Extract the (x, y) coordinate from the center of the cell holding the provided text.  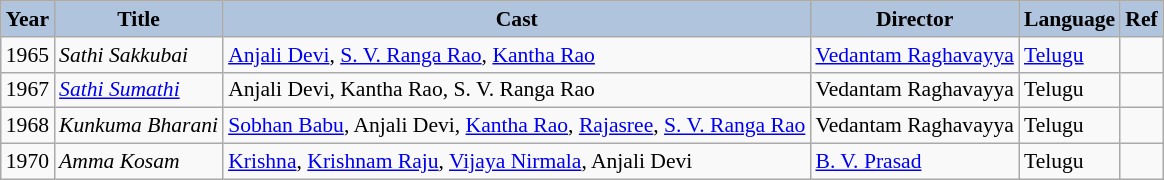
Amma Kosam (138, 162)
Cast (516, 19)
1970 (28, 162)
Year (28, 19)
1967 (28, 90)
Anjali Devi, Kantha Rao, S. V. Ranga Rao (516, 90)
Director (914, 19)
Language (1070, 19)
Title (138, 19)
Sathi Sumathi (138, 90)
B. V. Prasad (914, 162)
Sobhan Babu, Anjali Devi, Kantha Rao, Rajasree, S. V. Ranga Rao (516, 126)
Sathi Sakkubai (138, 55)
Krishna, Krishnam Raju, Vijaya Nirmala, Anjali Devi (516, 162)
1965 (28, 55)
Ref (1141, 19)
Kunkuma Bharani (138, 126)
1968 (28, 126)
Anjali Devi, S. V. Ranga Rao, Kantha Rao (516, 55)
